For the text-containing cell, return its midpoint in [x, y] coordinate format. 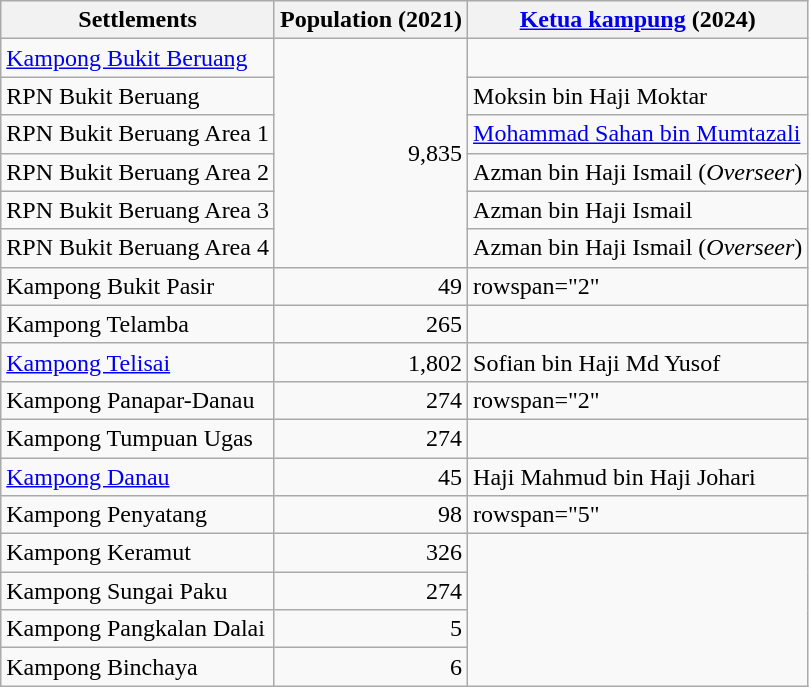
Kampong Sungai Paku [138, 591]
Kampong Tumpuan Ugas [138, 438]
Kampong Keramut [138, 553]
Kampong Penyatang [138, 515]
Kampong Binchaya [138, 667]
45 [370, 477]
Kampong Pangkalan Dalai [138, 629]
Kampong Bukit Beruang [138, 58]
RPN Bukit Beruang Area 1 [138, 134]
RPN Bukit Beruang Area 4 [138, 248]
RPN Bukit Beruang Area 2 [138, 172]
Kampong Telisai [138, 362]
5 [370, 629]
1,802 [370, 362]
Kampong Danau [138, 477]
Moksin bin Haji Moktar [638, 96]
Kampong Panapar-Danau [138, 400]
Population (2021) [370, 20]
Sofian bin Haji Md Yusof [638, 362]
Kampong Bukit Pasir [138, 286]
Azman bin Haji Ismail [638, 210]
326 [370, 553]
49 [370, 286]
RPN Bukit Beruang [138, 96]
265 [370, 324]
Ketua kampung (2024) [638, 20]
Mohammad Sahan bin Mumtazali [638, 134]
Settlements [138, 20]
rowspan="5" [638, 515]
6 [370, 667]
Haji Mahmud bin Haji Johari [638, 477]
RPN Bukit Beruang Area 3 [138, 210]
Kampong Telamba [138, 324]
9,835 [370, 153]
98 [370, 515]
